Provide the [X, Y] coordinate of the cell's center where the given text is located.  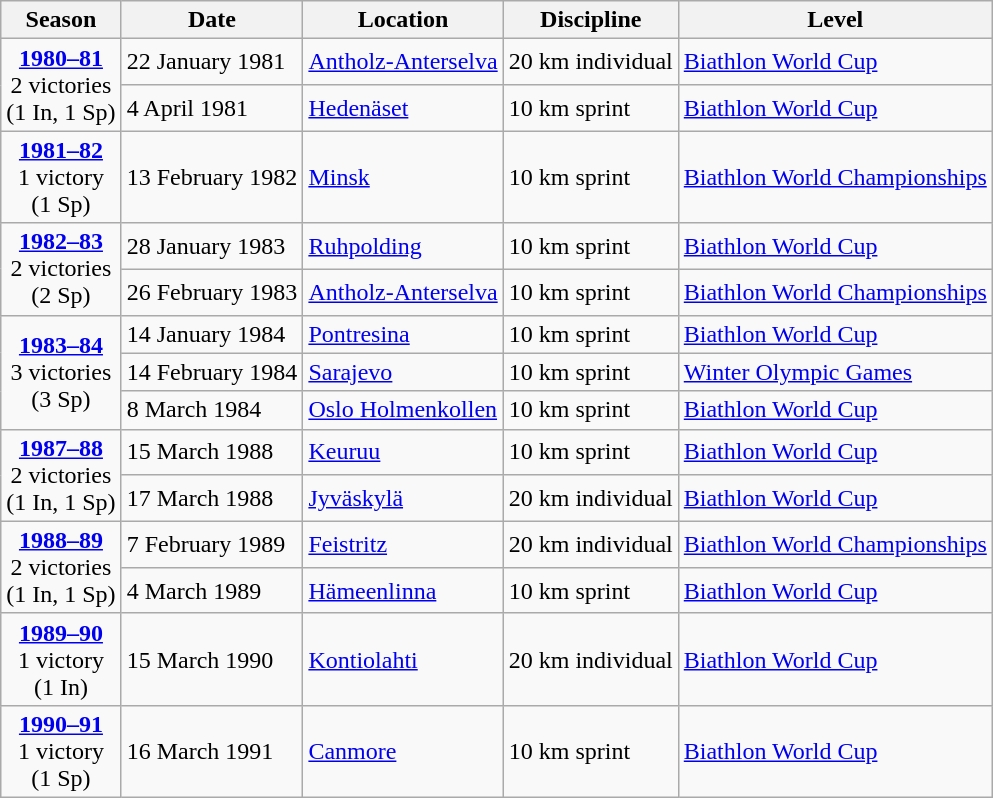
1980–81 2 victories (1 In, 1 Sp) [61, 85]
Keuruu [403, 452]
Hämeenlinna [403, 590]
1983–84 3 victories (3 Sp) [61, 372]
7 February 1989 [212, 544]
Location [403, 20]
13 February 1982 [212, 177]
1981–82 1 victory (1 Sp) [61, 177]
Jyväskylä [403, 498]
1989–90 1 victory (1 In) [61, 659]
4 March 1989 [212, 590]
Pontresina [403, 334]
4 April 1981 [212, 108]
1987–88 2 victories (1 In, 1 Sp) [61, 475]
26 February 1983 [212, 292]
16 March 1991 [212, 751]
Season [61, 20]
Ruhpolding [403, 246]
Date [212, 20]
14 January 1984 [212, 334]
Minsk [403, 177]
14 February 1984 [212, 372]
22 January 1981 [212, 62]
Level [835, 20]
15 March 1988 [212, 452]
Oslo Holmenkollen [403, 410]
Hedenäset [403, 108]
Feistritz [403, 544]
1982–83 2 victories (2 Sp) [61, 269]
Discipline [590, 20]
8 March 1984 [212, 410]
1988–89 2 victories (1 In, 1 Sp) [61, 567]
Canmore [403, 751]
Sarajevo [403, 372]
17 March 1988 [212, 498]
15 March 1990 [212, 659]
Winter Olympic Games [835, 372]
1990–91 1 victory (1 Sp) [61, 751]
28 January 1983 [212, 246]
Kontiolahti [403, 659]
